Detect which cell encompasses the target text, then output its [X, Y] center coordinate. 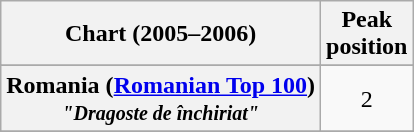
2 [367, 98]
Chart (2005–2006) [161, 34]
Peakposition [367, 34]
Romania (Romanian Top 100)"Dragoste de închiriat" [161, 98]
